Provide the (x, y) coordinate of the cell's center where the given text is located.  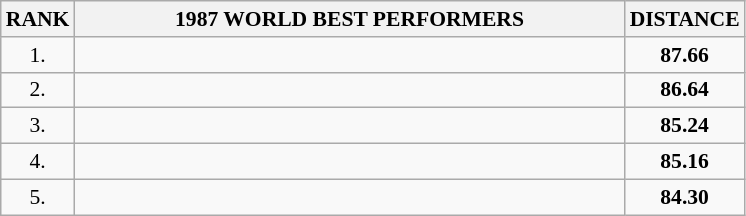
3. (38, 126)
RANK (38, 19)
85.24 (685, 126)
86.64 (685, 90)
84.30 (685, 197)
1987 WORLD BEST PERFORMERS (349, 19)
5. (38, 197)
4. (38, 162)
DISTANCE (685, 19)
2. (38, 90)
87.66 (685, 55)
1. (38, 55)
85.16 (685, 162)
